Find where the given text appears and provide that cell's center as [X, Y] coordinate. 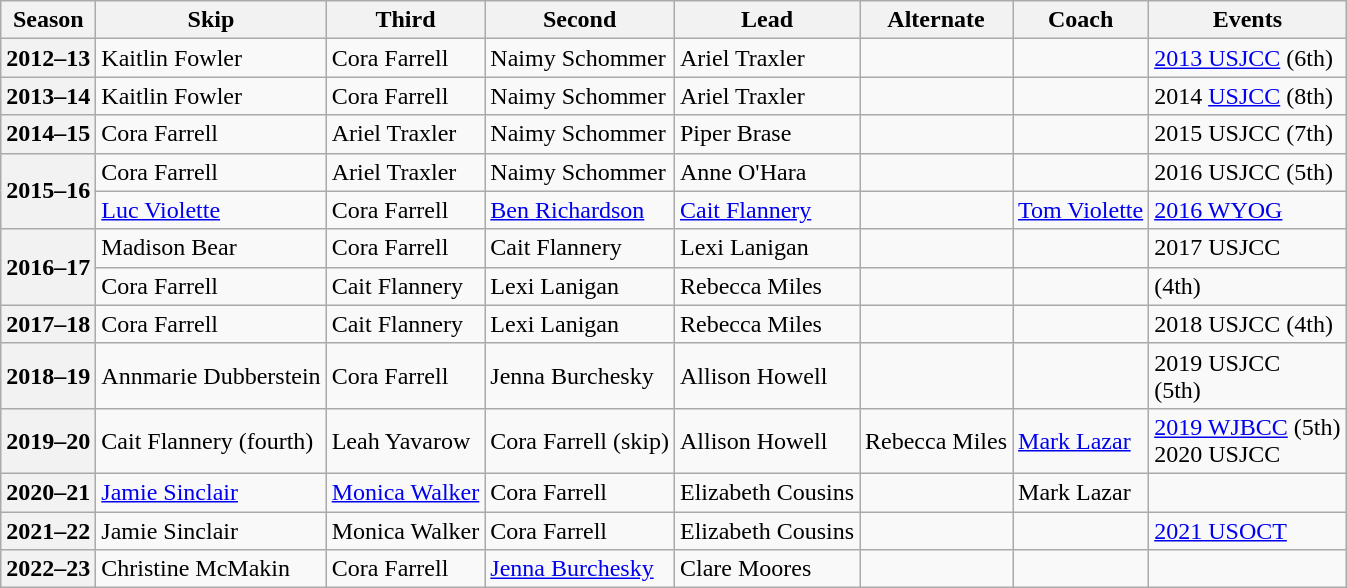
Ben Richardson [580, 210]
2019 WJBCC (5th) 2020 USJCC [1248, 440]
Clare Moores [766, 569]
2022–23 [48, 569]
2017 USJCC [1248, 248]
2014 USJCC (8th) [1248, 96]
Alternate [936, 20]
2020–21 [48, 492]
2017–18 [48, 324]
Anne O'Hara [766, 172]
Piper Brase [766, 134]
Lead [766, 20]
Leah Yavarow [406, 440]
Annmarie Dubberstein [211, 376]
2021–22 [48, 531]
2013 USJCC (6th) [1248, 58]
2016 WYOG [1248, 210]
Tom Violette [1081, 210]
2013–14 [48, 96]
2019–20 [48, 440]
2012–13 [48, 58]
2018 USJCC (4th) [1248, 324]
2015 USJCC (7th) [1248, 134]
Events [1248, 20]
2019 USJCC (5th) [1248, 376]
Luc Violette [211, 210]
Madison Bear [211, 248]
Skip [211, 20]
Second [580, 20]
Coach [1081, 20]
Season [48, 20]
2016 USJCC (5th) [1248, 172]
2015–16 [48, 191]
Cait Flannery (fourth) [211, 440]
Cora Farrell (skip) [580, 440]
2014–15 [48, 134]
2021 USOCT [1248, 531]
2018–19 [48, 376]
(4th) [1248, 286]
2016–17 [48, 267]
Third [406, 20]
Christine McMakin [211, 569]
